Detect which cell encompasses the target text, then output its (x, y) center coordinate. 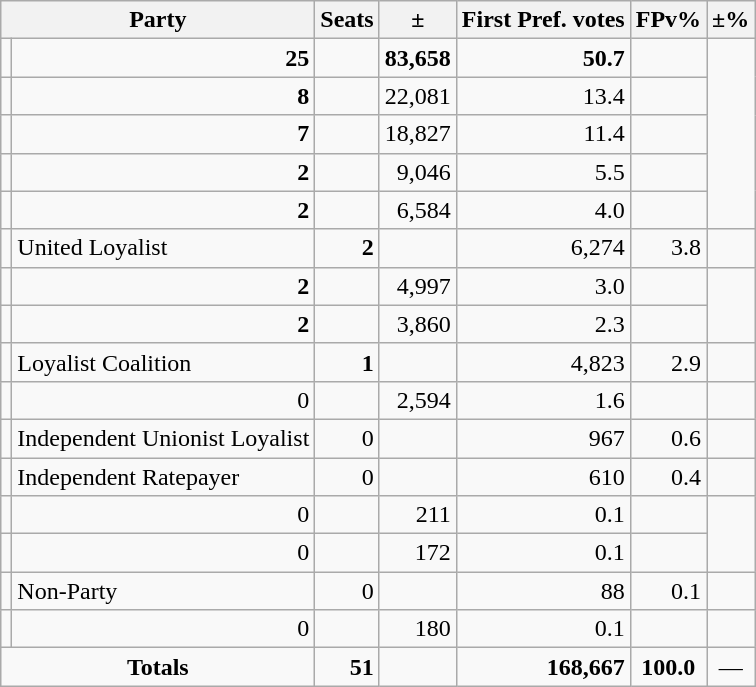
6,274 (543, 248)
3.8 (668, 248)
7 (164, 134)
4,823 (543, 362)
Loyalist Coalition (164, 362)
50.7 (543, 58)
1 (347, 362)
±% (731, 20)
211 (418, 515)
22,081 (418, 96)
2.9 (668, 362)
100.0 (668, 667)
United Loyalist (164, 248)
8 (164, 96)
180 (418, 629)
Non-Party (164, 591)
88 (543, 591)
± (418, 20)
3.0 (543, 286)
1.6 (543, 400)
83,658 (418, 58)
18,827 (418, 134)
11.4 (543, 134)
Independent Unionist Loyalist (164, 438)
Party (158, 20)
— (731, 667)
Seats (347, 20)
5.5 (543, 172)
Independent Ratepayer (164, 477)
172 (418, 553)
2.3 (543, 324)
0.4 (668, 477)
610 (543, 477)
Totals (158, 667)
25 (164, 58)
0.6 (668, 438)
2,594 (418, 400)
51 (347, 667)
4.0 (543, 210)
6,584 (418, 210)
967 (543, 438)
4,997 (418, 286)
First Pref. votes (543, 20)
9,046 (418, 172)
FPv% (668, 20)
13.4 (543, 96)
168,667 (543, 667)
3,860 (418, 324)
